Determine the [X, Y] coordinate at the center of the cell enclosing the given text.  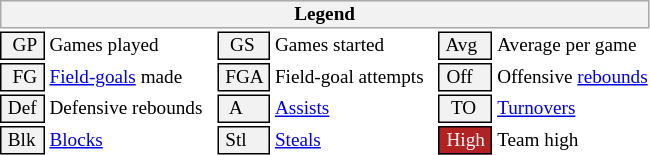
Turnovers [573, 108]
High [466, 140]
Def [22, 108]
Stl [244, 140]
Legend [324, 14]
TO [466, 108]
Assists [354, 108]
Team high [573, 140]
A [244, 108]
FG [22, 77]
Offensive rebounds [573, 77]
Field-goals made [131, 77]
Field-goal attempts [354, 77]
Steals [354, 140]
Games started [354, 46]
GS [244, 46]
GP [22, 46]
Blk [22, 140]
Average per game [573, 46]
Blocks [131, 140]
Games played [131, 46]
FGA [244, 77]
Defensive rebounds [131, 108]
Off [466, 77]
Avg [466, 46]
